Search for the cell housing the specified text and yield its (X, Y) center coordinate. 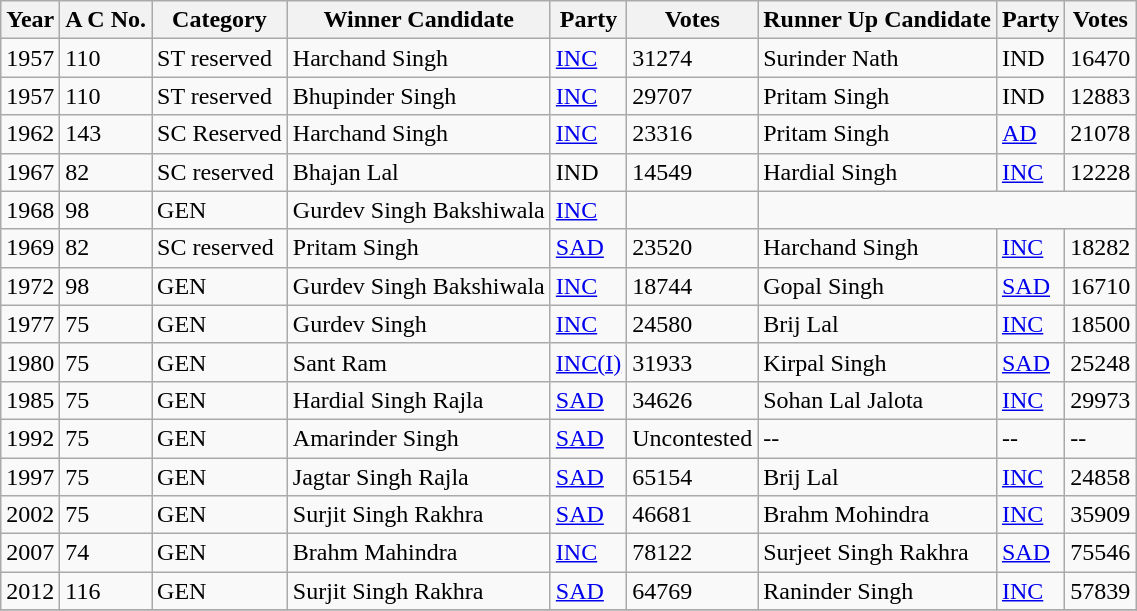
16710 (1100, 286)
1969 (30, 248)
143 (106, 134)
Surinder Nath (878, 58)
Surjeet Singh Rakhra (878, 553)
2002 (30, 515)
Category (220, 20)
1992 (30, 438)
Kirpal Singh (878, 362)
Bhajan Lal (418, 172)
64769 (692, 591)
21078 (1100, 134)
AD (1030, 134)
31933 (692, 362)
Gurdev Singh (418, 324)
Uncontested (692, 438)
14549 (692, 172)
2012 (30, 591)
75546 (1100, 553)
12228 (1100, 172)
1967 (30, 172)
1997 (30, 477)
25248 (1100, 362)
Year (30, 20)
Amarinder Singh (418, 438)
65154 (692, 477)
Raninder Singh (878, 591)
34626 (692, 400)
18500 (1100, 324)
Winner Candidate (418, 20)
31274 (692, 58)
16470 (1100, 58)
Sohan Lal Jalota (878, 400)
18744 (692, 286)
24858 (1100, 477)
Brahm Mahindra (418, 553)
Bhupinder Singh (418, 96)
Sant Ram (418, 362)
18282 (1100, 248)
SC Reserved (220, 134)
Gopal Singh (878, 286)
116 (106, 591)
Hardial Singh Rajla (418, 400)
Jagtar Singh Rajla (418, 477)
1968 (30, 210)
INC(I) (588, 362)
Brahm Mohindra (878, 515)
2007 (30, 553)
78122 (692, 553)
29973 (1100, 400)
74 (106, 553)
A C No. (106, 20)
57839 (1100, 591)
35909 (1100, 515)
46681 (692, 515)
1972 (30, 286)
1980 (30, 362)
24580 (692, 324)
1977 (30, 324)
1962 (30, 134)
Hardial Singh (878, 172)
Runner Up Candidate (878, 20)
23316 (692, 134)
12883 (1100, 96)
1985 (30, 400)
29707 (692, 96)
23520 (692, 248)
